Detect which cell encompasses the target text, then output its (X, Y) center coordinate. 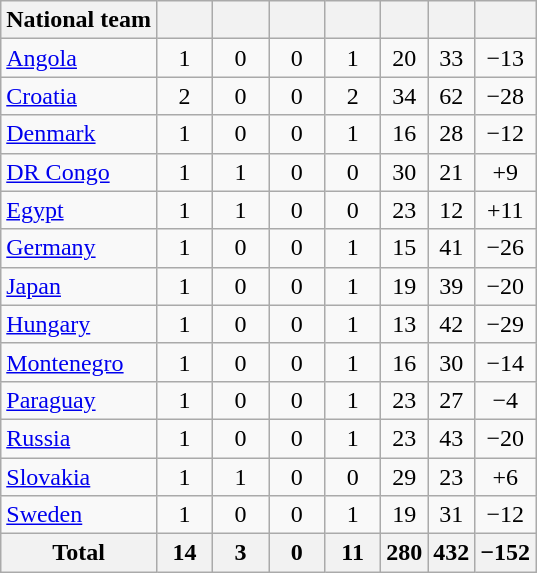
Slovakia (79, 477)
33 (452, 58)
−26 (506, 248)
Denmark (79, 134)
−29 (506, 324)
42 (452, 324)
12 (452, 210)
Japan (79, 286)
29 (404, 477)
Germany (79, 248)
Paraguay (79, 400)
28 (452, 134)
+9 (506, 172)
National team (79, 20)
39 (452, 286)
+11 (506, 210)
43 (452, 438)
DR Congo (79, 172)
27 (452, 400)
41 (452, 248)
432 (452, 553)
Egypt (79, 210)
−28 (506, 96)
20 (404, 58)
Russia (79, 438)
34 (404, 96)
−4 (506, 400)
−152 (506, 553)
21 (452, 172)
Croatia (79, 96)
3 (241, 553)
Angola (79, 58)
Hungary (79, 324)
−13 (506, 58)
Sweden (79, 515)
11 (353, 553)
62 (452, 96)
31 (452, 515)
13 (404, 324)
Montenegro (79, 362)
+6 (506, 477)
−14 (506, 362)
14 (184, 553)
15 (404, 248)
280 (404, 553)
Total (79, 553)
